For the text-containing cell, return its midpoint in (x, y) coordinate format. 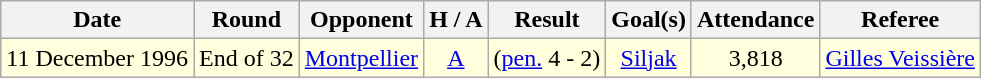
(pen. 4 - 2) (547, 58)
Result (547, 20)
Referee (900, 20)
A (456, 58)
Attendance (755, 20)
11 December 1996 (98, 58)
H / A (456, 20)
Round (247, 20)
Date (98, 20)
Gilles Veissière (900, 58)
Goal(s) (649, 20)
3,818 (755, 58)
Montpellier (361, 58)
Opponent (361, 20)
End of 32 (247, 58)
Siljak (649, 58)
